Extract the [X, Y] coordinate from the center of the cell holding the provided text.  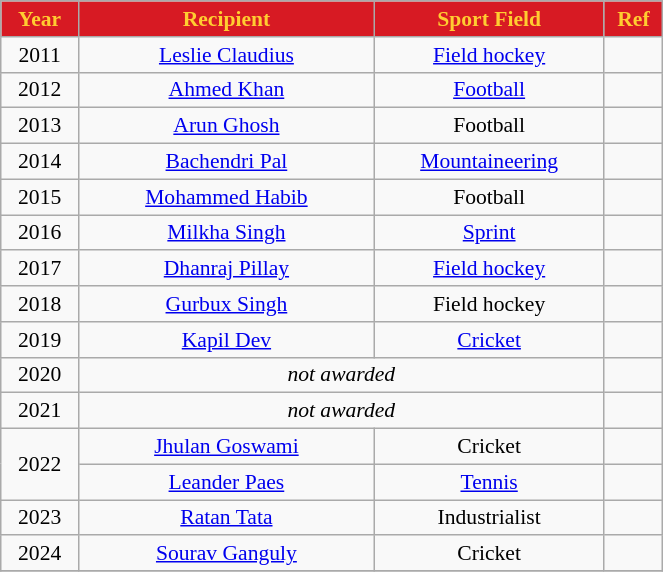
Mohammed Habib [227, 197]
2020 [40, 375]
2024 [40, 554]
Ahmed Khan [227, 90]
2017 [40, 269]
Leslie Claudius [227, 55]
Recipient [227, 19]
Sprint [489, 233]
2023 [40, 518]
2015 [40, 197]
Arun Ghosh [227, 126]
Gurbux Singh [227, 304]
2019 [40, 340]
Jhulan Goswami [227, 447]
2012 [40, 90]
Kapil Dev [227, 340]
Bachendri Pal [227, 162]
Industrialist [489, 518]
Leander Paes [227, 482]
2018 [40, 304]
2014 [40, 162]
Dhanraj Pillay [227, 269]
2011 [40, 55]
Ref [634, 19]
2022 [40, 464]
Ratan Tata [227, 518]
2013 [40, 126]
Tennis [489, 482]
Year [40, 19]
Sport Field [489, 19]
Sourav Ganguly [227, 554]
2021 [40, 411]
2016 [40, 233]
Mountaineering [489, 162]
Milkha Singh [227, 233]
